From the cell containing the given text, extract its center point as [x, y] coordinate. 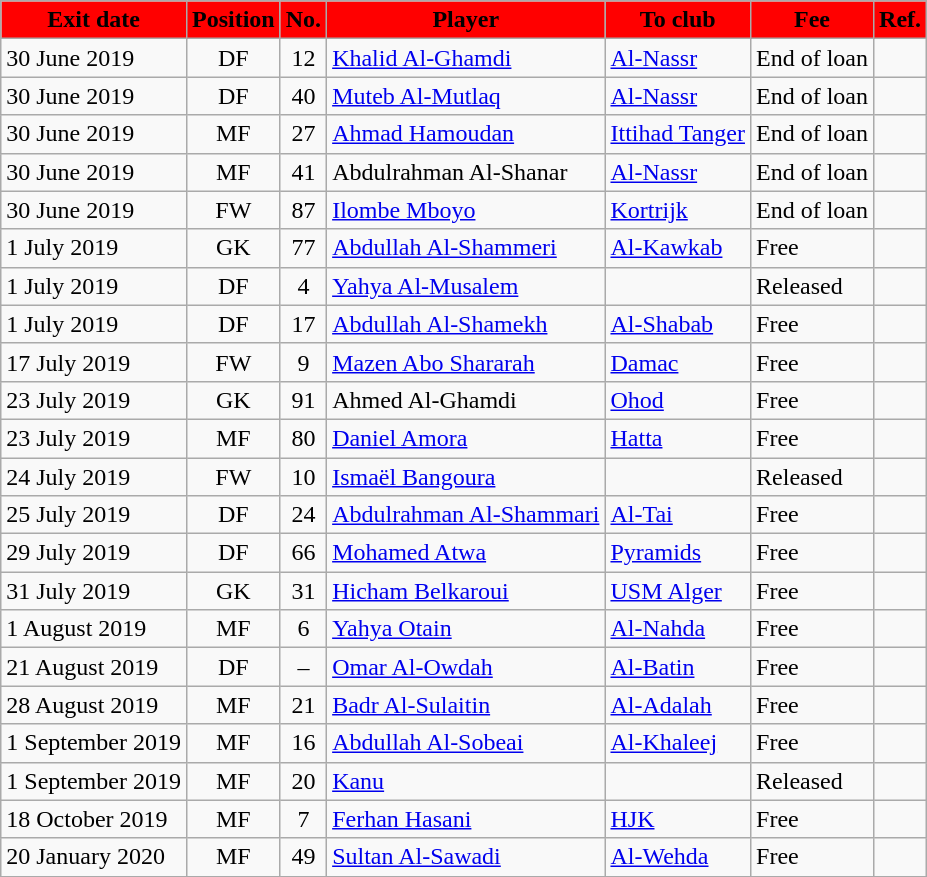
Muteb Al-Mutlaq [466, 96]
25 July 2019 [94, 515]
Al-Batin [678, 667]
Hatta [678, 438]
91 [303, 400]
Exit date [94, 20]
Mazen Abo Shararah [466, 362]
Al-Tai [678, 515]
Ferhan Hasani [466, 819]
16 [303, 743]
To club [678, 20]
Khalid Al-Ghamdi [466, 58]
18 October 2019 [94, 819]
41 [303, 172]
Abdullah Al-Shammeri [466, 248]
– [303, 667]
Position [233, 20]
Al-Khaleej [678, 743]
77 [303, 248]
Al-Wehda [678, 857]
Daniel Amora [466, 438]
87 [303, 210]
Sultan Al-Sawadi [466, 857]
Ittihad Tanger [678, 134]
20 January 2020 [94, 857]
No. [303, 20]
28 August 2019 [94, 705]
4 [303, 286]
24 [303, 515]
Hicham Belkaroui [466, 591]
31 July 2019 [94, 591]
Badr Al-Sulaitin [466, 705]
17 [303, 324]
Ismaël Bangoura [466, 477]
66 [303, 553]
24 July 2019 [94, 477]
Mohamed Atwa [466, 553]
Abdullah Al-Shamekh [466, 324]
9 [303, 362]
Yahya Otain [466, 629]
31 [303, 591]
Abdulrahman Al-Shammari [466, 515]
Damac [678, 362]
27 [303, 134]
20 [303, 781]
21 August 2019 [94, 667]
Al-Nahda [678, 629]
80 [303, 438]
Player [466, 20]
10 [303, 477]
Ohod [678, 400]
Omar Al-Owdah [466, 667]
40 [303, 96]
1 August 2019 [94, 629]
Abdulrahman Al-Shanar [466, 172]
Al-Shabab [678, 324]
Fee [812, 20]
Al-Adalah [678, 705]
6 [303, 629]
17 July 2019 [94, 362]
Pyramids [678, 553]
Ilombe Mboyo [466, 210]
Al-Kawkab [678, 248]
Yahya Al-Musalem [466, 286]
Kortrijk [678, 210]
Kanu [466, 781]
Ref. [900, 20]
Abdullah Al-Sobeai [466, 743]
7 [303, 819]
USM Alger [678, 591]
49 [303, 857]
29 July 2019 [94, 553]
12 [303, 58]
HJK [678, 819]
Ahmed Al-Ghamdi [466, 400]
Ahmad Hamoudan [466, 134]
21 [303, 705]
